Capture the cell that displays the provided text and extract its (x, y) central coordinate. 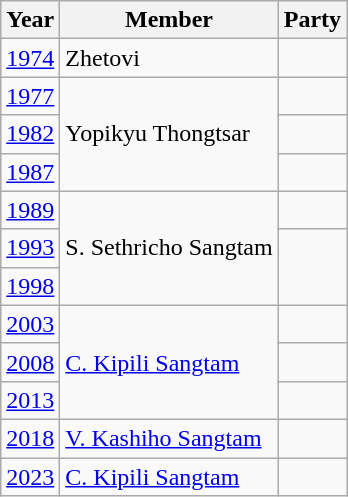
Year (30, 20)
2018 (30, 438)
1977 (30, 96)
1974 (30, 58)
Zhetovi (169, 58)
Party (312, 20)
1998 (30, 286)
1989 (30, 210)
S. Sethricho Sangtam (169, 248)
V. Kashiho Sangtam (169, 438)
2013 (30, 400)
2008 (30, 362)
1982 (30, 134)
2023 (30, 477)
1987 (30, 172)
1993 (30, 248)
2003 (30, 324)
Yopikyu Thongtsar (169, 134)
Member (169, 20)
